Scan for the cell matching the given text and deliver its (X, Y) coordinate at center. 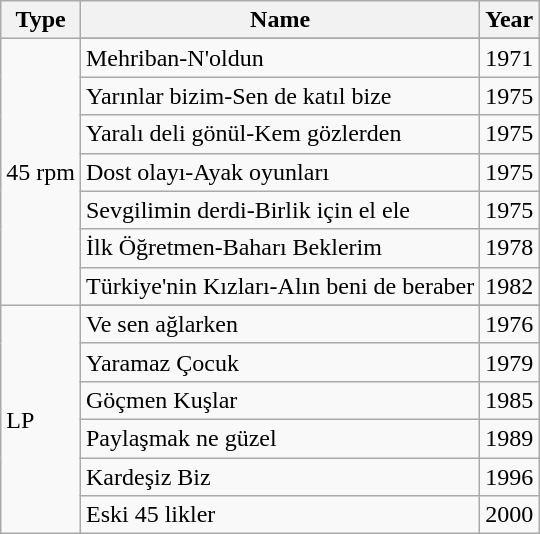
Yaramaz Çocuk (280, 362)
1982 (510, 286)
Ve sen ağlarken (280, 324)
Kardeşiz Biz (280, 477)
45 rpm (41, 172)
1996 (510, 477)
Göçmen Kuşlar (280, 400)
1989 (510, 438)
Dost olayı-Ayak oyunları (280, 172)
Type (41, 20)
1971 (510, 58)
Mehriban-N'oldun (280, 58)
2000 (510, 515)
LP (41, 419)
Sevgilimin derdi-Birlik için el ele (280, 210)
Türkiye'nin Kızları-Alın beni de beraber (280, 286)
Yarınlar bizim-Sen de katıl bize (280, 96)
1985 (510, 400)
Name (280, 20)
1976 (510, 324)
İlk Öğretmen-Baharı Beklerim (280, 248)
Yaralı deli gönül-Kem gözlerden (280, 134)
Year (510, 20)
1979 (510, 362)
Eski 45 likler (280, 515)
1978 (510, 248)
Paylaşmak ne güzel (280, 438)
